Identify which cell holds the provided text, then report its [X, Y] central coordinate. 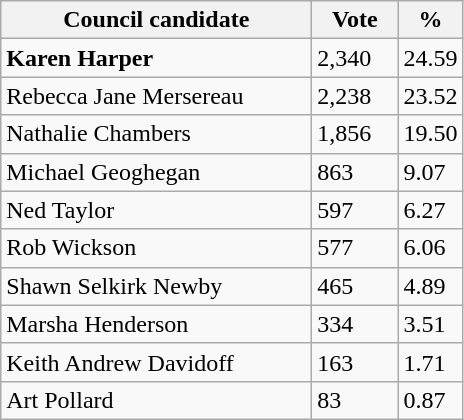
19.50 [430, 134]
1,856 [355, 134]
1.71 [430, 362]
6.06 [430, 248]
577 [355, 248]
3.51 [430, 324]
2,340 [355, 58]
Art Pollard [156, 400]
Nathalie Chambers [156, 134]
Council candidate [156, 20]
163 [355, 362]
4.89 [430, 286]
Michael Geoghegan [156, 172]
0.87 [430, 400]
Karen Harper [156, 58]
597 [355, 210]
863 [355, 172]
6.27 [430, 210]
2,238 [355, 96]
Keith Andrew Davidoff [156, 362]
Vote [355, 20]
334 [355, 324]
9.07 [430, 172]
465 [355, 286]
Rebecca Jane Mersereau [156, 96]
Shawn Selkirk Newby [156, 286]
Ned Taylor [156, 210]
83 [355, 400]
Rob Wickson [156, 248]
% [430, 20]
Marsha Henderson [156, 324]
23.52 [430, 96]
24.59 [430, 58]
